For the text-containing cell, return its midpoint in (X, Y) coordinate format. 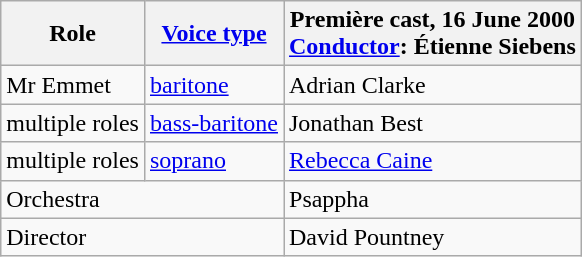
baritone (214, 85)
Adrian Clarke (433, 85)
Jonathan Best (433, 123)
soprano (214, 161)
Director (142, 237)
Psappha (433, 199)
Role (73, 34)
Première cast, 16 June 2000Conductor: Étienne Siebens (433, 34)
Rebecca Caine (433, 161)
Orchestra (142, 199)
bass-baritone (214, 123)
Voice type (214, 34)
Mr Emmet (73, 85)
David Pountney (433, 237)
